Detect which cell encompasses the target text, then output its [x, y] center coordinate. 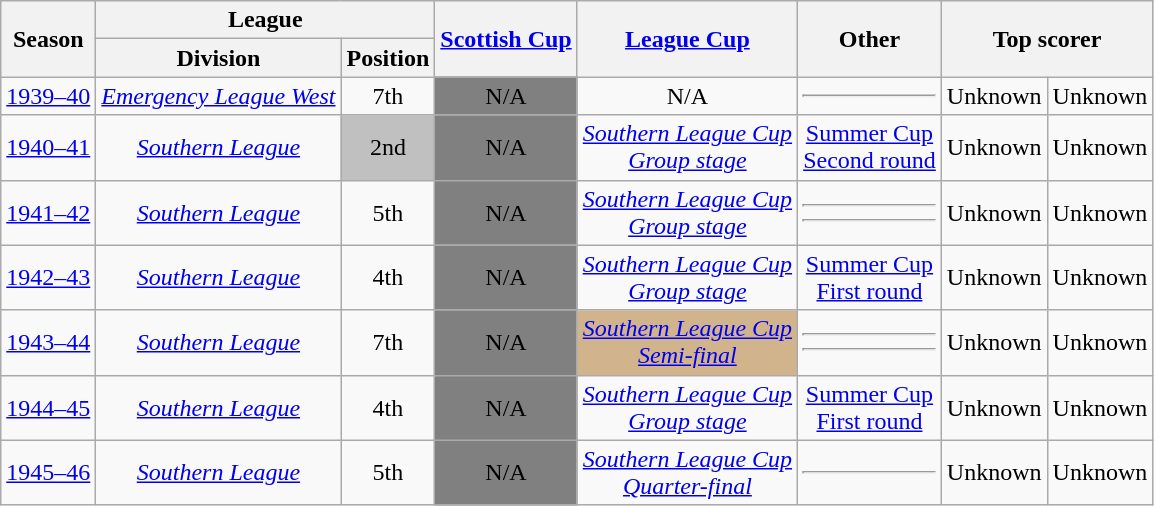
Southern League CupQuarter-final [687, 472]
Emergency League West [218, 96]
League Cup [687, 39]
Summer CupSecond round [870, 148]
1941–42 [48, 212]
Southern League CupSemi-final [687, 342]
League [266, 20]
1943–44 [48, 342]
1940–41 [48, 148]
1944–45 [48, 408]
Season [48, 39]
1945–46 [48, 472]
Position [388, 58]
1942–43 [48, 278]
1939–40 [48, 96]
Other [870, 39]
Scottish Cup [506, 39]
Division [218, 58]
Top scorer [1046, 39]
2nd [388, 148]
